Detect which cell encompasses the target text, then output its [X, Y] center coordinate. 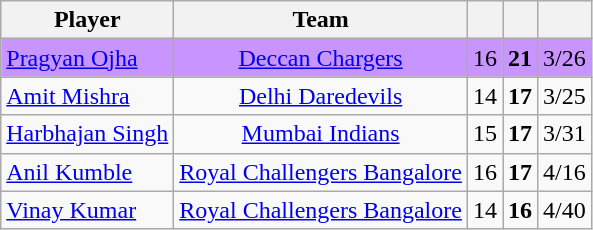
Amit Mishra [88, 96]
15 [484, 134]
3/25 [565, 96]
Mumbai Indians [321, 134]
21 [520, 58]
Vinay Kumar [88, 210]
Anil Kumble [88, 172]
4/16 [565, 172]
Deccan Chargers [321, 58]
Delhi Daredevils [321, 96]
4/40 [565, 210]
3/31 [565, 134]
Harbhajan Singh [88, 134]
Player [88, 20]
3/26 [565, 58]
Team [321, 20]
Pragyan Ojha [88, 58]
